Output the [X, Y] coordinate of the center of the cell containing the given text.  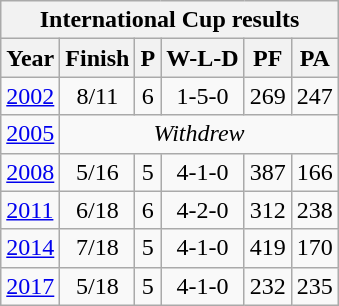
1-5-0 [203, 96]
2008 [30, 172]
8/11 [98, 96]
269 [268, 96]
W-L-D [203, 58]
2002 [30, 96]
4-2-0 [203, 210]
2005 [30, 134]
2011 [30, 210]
Finish [98, 58]
International Cup results [170, 20]
PA [314, 58]
238 [314, 210]
232 [268, 286]
6/18 [98, 210]
5/18 [98, 286]
P [148, 58]
419 [268, 248]
2014 [30, 248]
Withdrew [199, 134]
312 [268, 210]
166 [314, 172]
5/16 [98, 172]
PF [268, 58]
235 [314, 286]
387 [268, 172]
247 [314, 96]
Year [30, 58]
170 [314, 248]
7/18 [98, 248]
2017 [30, 286]
